Locate the cell with the specified text and output its (X, Y) center coordinate. 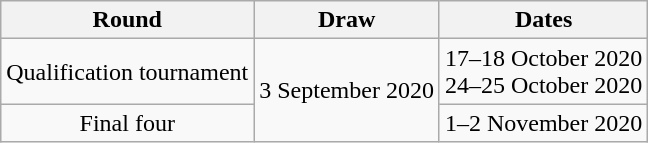
17–18 October 202024–25 October 2020 (543, 72)
1–2 November 2020 (543, 123)
Round (128, 20)
Final four (128, 123)
Qualification tournament (128, 72)
3 September 2020 (347, 90)
Dates (543, 20)
Draw (347, 20)
